Determine the [X, Y] coordinate at the center of the cell enclosing the given text.  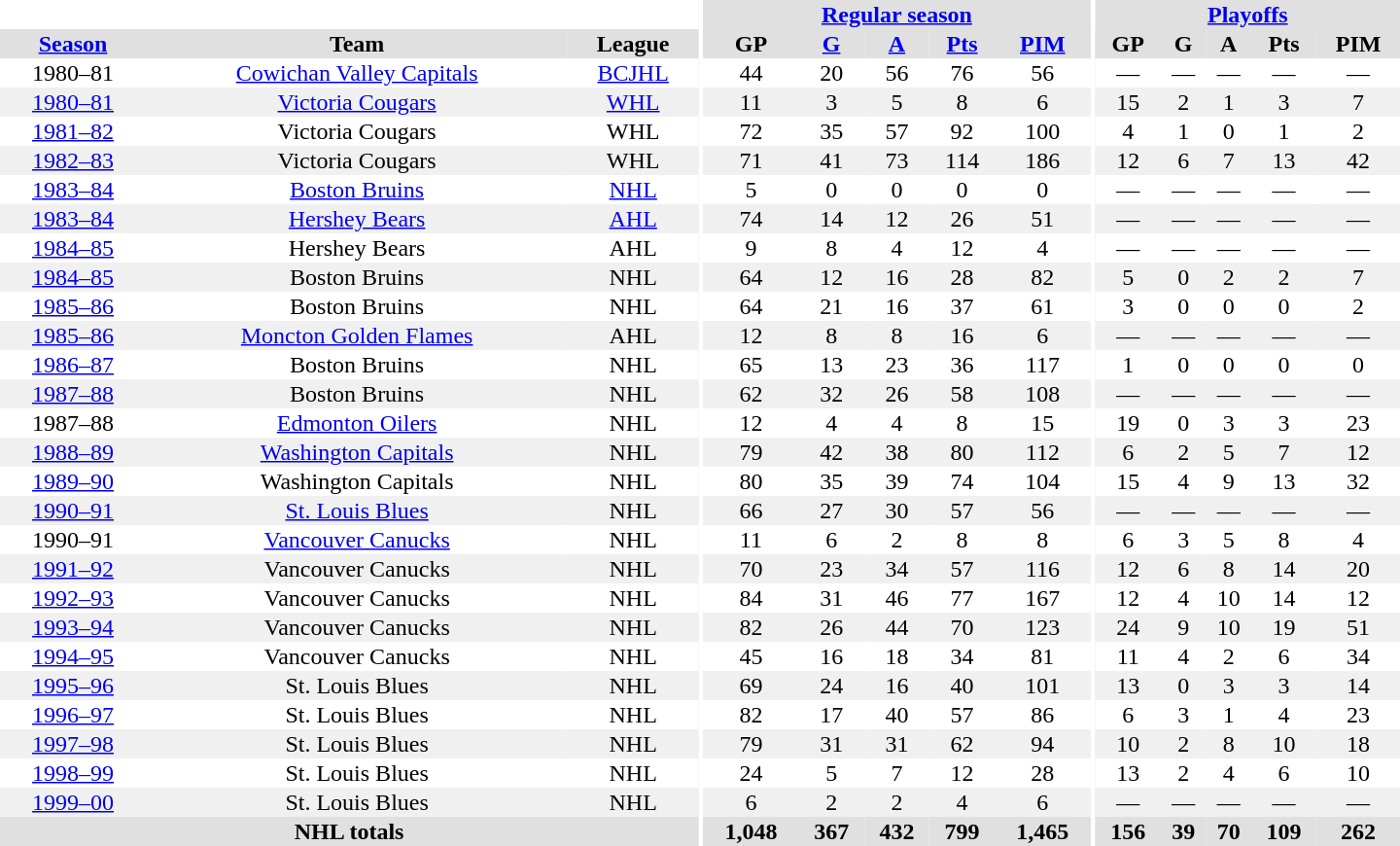
101 [1042, 686]
1981–82 [73, 131]
Regular season [896, 15]
1997–98 [73, 744]
65 [751, 365]
108 [1042, 394]
86 [1042, 715]
League [633, 44]
71 [751, 160]
156 [1128, 831]
Playoffs [1248, 15]
112 [1042, 452]
Cowichan Valley Capitals [357, 73]
92 [962, 131]
1988–89 [73, 452]
66 [751, 511]
100 [1042, 131]
109 [1283, 831]
1991–92 [73, 569]
1,465 [1042, 831]
1989–90 [73, 481]
167 [1042, 598]
1982–83 [73, 160]
432 [896, 831]
37 [962, 306]
799 [962, 831]
73 [896, 160]
104 [1042, 481]
58 [962, 394]
30 [896, 511]
262 [1358, 831]
NHL totals [349, 831]
69 [751, 686]
1992–93 [73, 598]
Season [73, 44]
123 [1042, 627]
36 [962, 365]
1998–99 [73, 773]
46 [896, 598]
1996–97 [73, 715]
76 [962, 73]
77 [962, 598]
186 [1042, 160]
Edmonton Oilers [357, 423]
117 [1042, 365]
61 [1042, 306]
1,048 [751, 831]
116 [1042, 569]
45 [751, 656]
17 [832, 715]
BCJHL [633, 73]
Team [357, 44]
27 [832, 511]
81 [1042, 656]
41 [832, 160]
1999–00 [73, 802]
Moncton Golden Flames [357, 335]
114 [962, 160]
72 [751, 131]
1993–94 [73, 627]
1995–96 [73, 686]
38 [896, 452]
367 [832, 831]
21 [832, 306]
1994–95 [73, 656]
1986–87 [73, 365]
84 [751, 598]
94 [1042, 744]
